Extract the (x, y) coordinate from the center of the cell holding the provided text.  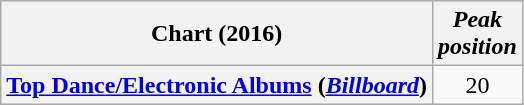
Chart (2016) (217, 34)
Peak position (478, 34)
20 (478, 85)
Top Dance/Electronic Albums (Billboard) (217, 85)
